Capture the cell that displays the provided text and extract its (x, y) central coordinate. 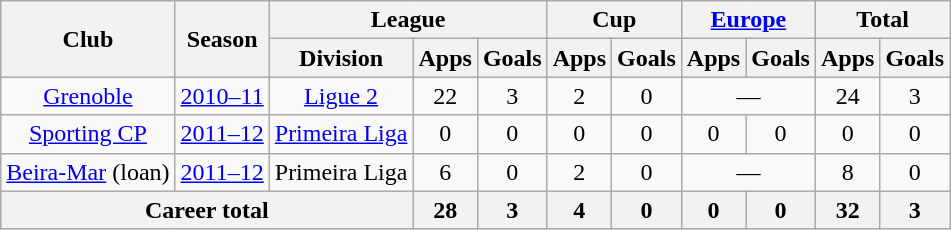
Total (882, 20)
22 (445, 96)
6 (445, 172)
4 (579, 210)
24 (847, 96)
Club (88, 39)
Division (341, 58)
8 (847, 172)
Season (222, 39)
Sporting CP (88, 134)
28 (445, 210)
2010–11 (222, 96)
League (408, 20)
32 (847, 210)
Ligue 2 (341, 96)
Grenoble (88, 96)
Career total (207, 210)
Europe (748, 20)
Cup (614, 20)
Beira-Mar (loan) (88, 172)
